Return the (X, Y) coordinate for the center point of the cell that contains the specified text.  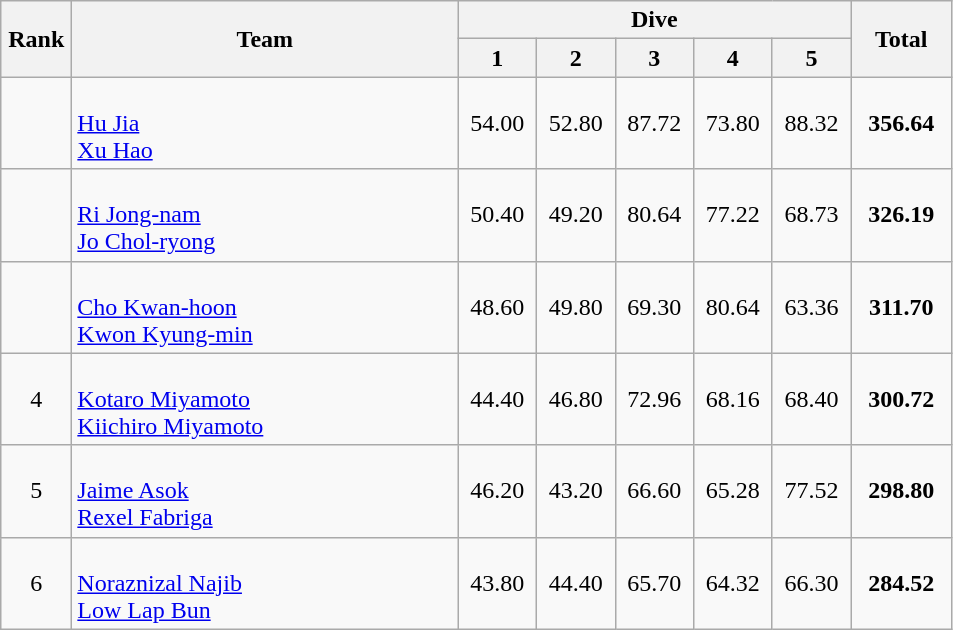
77.22 (734, 215)
69.30 (654, 307)
Jaime AsokRexel Fabriga (265, 491)
Cho Kwan-hoonKwon Kyung-min (265, 307)
52.80 (576, 123)
48.60 (498, 307)
68.73 (812, 215)
54.00 (498, 123)
66.30 (812, 583)
87.72 (654, 123)
68.16 (734, 399)
Hu JiaXu Hao (265, 123)
63.36 (812, 307)
311.70 (902, 307)
326.19 (902, 215)
65.70 (654, 583)
77.52 (812, 491)
Noraznizal NajibLow Lap Bun (265, 583)
46.80 (576, 399)
43.80 (498, 583)
Total (902, 39)
49.20 (576, 215)
68.40 (812, 399)
43.20 (576, 491)
50.40 (498, 215)
300.72 (902, 399)
46.20 (498, 491)
Kotaro MiyamotoKiichiro Miyamoto (265, 399)
1 (498, 58)
88.32 (812, 123)
Team (265, 39)
284.52 (902, 583)
356.64 (902, 123)
298.80 (902, 491)
65.28 (734, 491)
Rank (36, 39)
Dive (654, 20)
73.80 (734, 123)
64.32 (734, 583)
6 (36, 583)
3 (654, 58)
Ri Jong-namJo Chol-ryong (265, 215)
66.60 (654, 491)
49.80 (576, 307)
72.96 (654, 399)
2 (576, 58)
